Capture the cell that displays the provided text and extract its [X, Y] central coordinate. 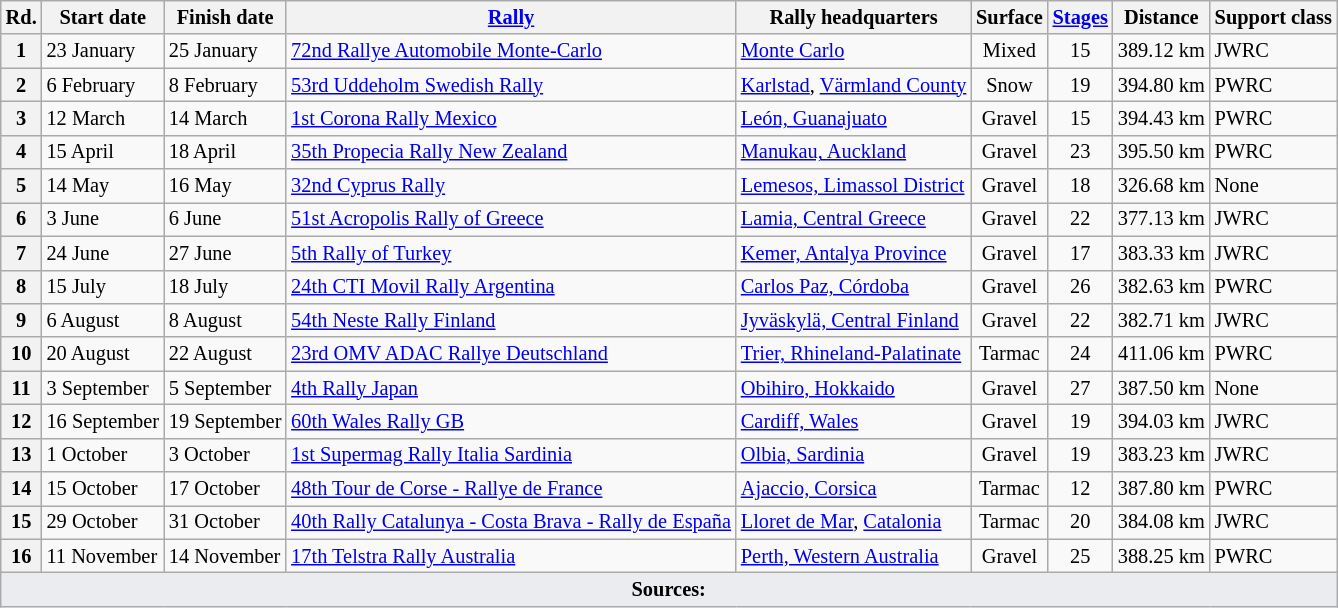
6 [22, 219]
Ajaccio, Corsica [854, 489]
384.08 km [1162, 522]
23 January [103, 51]
60th Wales Rally GB [511, 421]
Lloret de Mar, Catalonia [854, 522]
388.25 km [1162, 556]
Lamia, Central Greece [854, 219]
Stages [1080, 17]
2 [22, 85]
382.63 km [1162, 287]
389.12 km [1162, 51]
40th Rally Catalunya - Costa Brava - Rally de España [511, 522]
382.71 km [1162, 320]
11 November [103, 556]
48th Tour de Corse - Rallye de France [511, 489]
24 [1080, 354]
23rd OMV ADAC Rallye Deutschland [511, 354]
383.33 km [1162, 253]
Start date [103, 17]
15 July [103, 287]
24 June [103, 253]
11 [22, 388]
3 October [225, 455]
Mixed [1009, 51]
395.50 km [1162, 152]
Perth, Western Australia [854, 556]
Carlos Paz, Córdoba [854, 287]
31 October [225, 522]
20 [1080, 522]
15 October [103, 489]
326.68 km [1162, 186]
18 July [225, 287]
22 August [225, 354]
17 [1080, 253]
Trier, Rhineland-Palatinate [854, 354]
16 [22, 556]
Rally headquarters [854, 17]
5th Rally of Turkey [511, 253]
377.13 km [1162, 219]
3 June [103, 219]
Lemesos, Limassol District [854, 186]
6 June [225, 219]
14 May [103, 186]
1 October [103, 455]
Rd. [22, 17]
Sources: [669, 589]
14 March [225, 118]
3 [22, 118]
Jyväskylä, Central Finland [854, 320]
27 [1080, 388]
1st Corona Rally Mexico [511, 118]
Distance [1162, 17]
14 November [225, 556]
5 September [225, 388]
16 May [225, 186]
17 October [225, 489]
25 [1080, 556]
15 April [103, 152]
387.80 km [1162, 489]
9 [22, 320]
394.03 km [1162, 421]
20 August [103, 354]
14 [22, 489]
394.43 km [1162, 118]
Rally [511, 17]
24th CTI Movil Rally Argentina [511, 287]
Cardiff, Wales [854, 421]
411.06 km [1162, 354]
25 January [225, 51]
8 [22, 287]
Manukau, Auckland [854, 152]
1 [22, 51]
26 [1080, 287]
4 [22, 152]
6 February [103, 85]
383.23 km [1162, 455]
1st Supermag Rally Italia Sardinia [511, 455]
51st Acropolis Rally of Greece [511, 219]
3 September [103, 388]
394.80 km [1162, 85]
13 [22, 455]
Support class [1274, 17]
Karlstad, Värmland County [854, 85]
Surface [1009, 17]
18 [1080, 186]
17th Telstra Rally Australia [511, 556]
8 August [225, 320]
32nd Cyprus Rally [511, 186]
Olbia, Sardinia [854, 455]
4th Rally Japan [511, 388]
8 February [225, 85]
53rd Uddeholm Swedish Rally [511, 85]
7 [22, 253]
León, Guanajuato [854, 118]
18 April [225, 152]
Kemer, Antalya Province [854, 253]
72nd Rallye Automobile Monte-Carlo [511, 51]
12 March [103, 118]
Obihiro, Hokkaido [854, 388]
5 [22, 186]
Snow [1009, 85]
29 October [103, 522]
10 [22, 354]
35th Propecia Rally New Zealand [511, 152]
54th Neste Rally Finland [511, 320]
Monte Carlo [854, 51]
19 September [225, 421]
23 [1080, 152]
16 September [103, 421]
387.50 km [1162, 388]
6 August [103, 320]
27 June [225, 253]
Finish date [225, 17]
